Return [X, Y] of the center of cell containing provided text 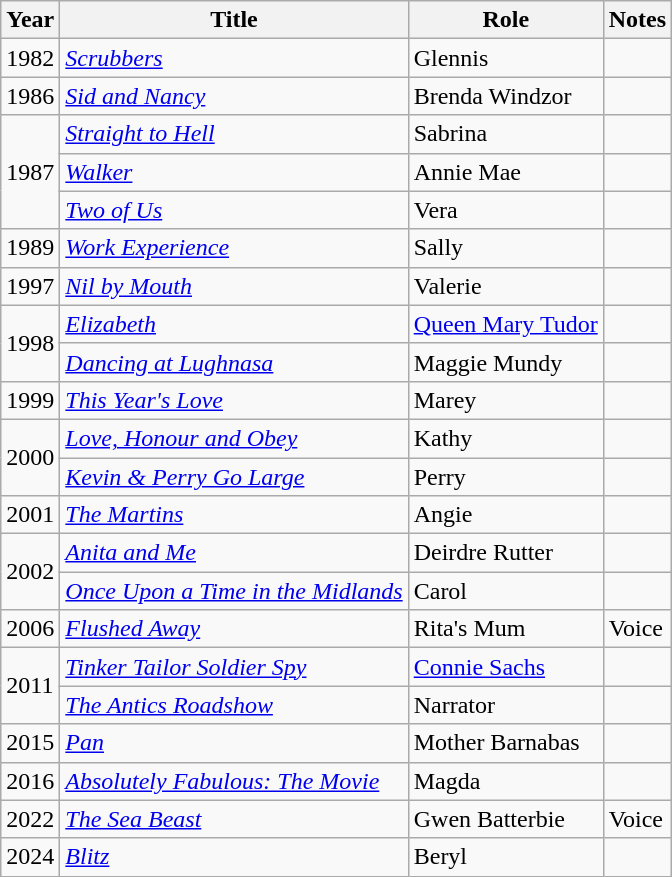
Narrator [506, 705]
Dancing at Lughnasa [234, 362]
Nil by Mouth [234, 286]
Rita's Mum [506, 629]
Love, Honour and Obey [234, 438]
Mother Barnabas [506, 743]
Valerie [506, 286]
Deirdre Rutter [506, 553]
Sally [506, 248]
2006 [30, 629]
Beryl [506, 857]
Marey [506, 400]
1982 [30, 58]
Scrubbers [234, 58]
Absolutely Fabulous: The Movie [234, 781]
Carol [506, 591]
Sid and Nancy [234, 96]
Sabrina [506, 134]
Work Experience [234, 248]
2011 [30, 686]
Connie Sachs [506, 667]
Kathy [506, 438]
Two of Us [234, 210]
1986 [30, 96]
2022 [30, 819]
Anita and Me [234, 553]
2015 [30, 743]
Elizabeth [234, 324]
Role [506, 20]
The Antics Roadshow [234, 705]
Once Upon a Time in the Midlands [234, 591]
1997 [30, 286]
Notes [637, 20]
Brenda Windzor [506, 96]
Gwen Batterbie [506, 819]
Vera [506, 210]
1999 [30, 400]
2024 [30, 857]
1989 [30, 248]
1998 [30, 343]
Perry [506, 477]
2000 [30, 457]
2002 [30, 572]
Annie Mae [506, 172]
Angie [506, 515]
The Sea Beast [234, 819]
1987 [30, 172]
The Martins [234, 515]
2016 [30, 781]
2001 [30, 515]
Walker [234, 172]
Year [30, 20]
Blitz [234, 857]
Tinker Tailor Soldier Spy [234, 667]
Straight to Hell [234, 134]
Pan [234, 743]
Kevin & Perry Go Large [234, 477]
Flushed Away [234, 629]
This Year's Love [234, 400]
Title [234, 20]
Glennis [506, 58]
Queen Mary Tudor [506, 324]
Magda [506, 781]
Maggie Mundy [506, 362]
